Search for the cell housing the specified text and yield its (X, Y) center coordinate. 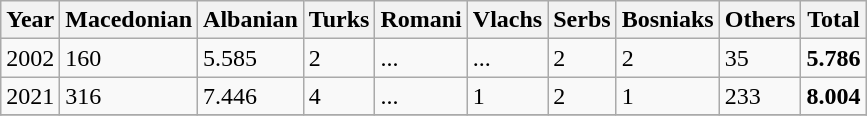
Others (760, 20)
Bosniaks (668, 20)
Total (834, 20)
5.786 (834, 58)
7.446 (251, 96)
Serbs (582, 20)
316 (129, 96)
2021 (30, 96)
Vlachs (507, 20)
160 (129, 58)
Turks (339, 20)
4 (339, 96)
35 (760, 58)
2002 (30, 58)
5.585 (251, 58)
Macedonian (129, 20)
Albanian (251, 20)
Romani (421, 20)
8.004 (834, 96)
Year (30, 20)
233 (760, 96)
